Locate the cell with the specified text and output its (x, y) center coordinate. 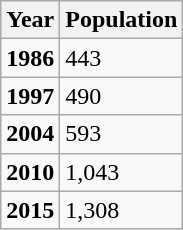
2004 (30, 134)
2010 (30, 172)
1997 (30, 96)
2015 (30, 210)
1,043 (122, 172)
490 (122, 96)
443 (122, 58)
Year (30, 20)
1,308 (122, 210)
1986 (30, 58)
Population (122, 20)
593 (122, 134)
